Scan for the cell matching the given text and deliver its (x, y) coordinate at center. 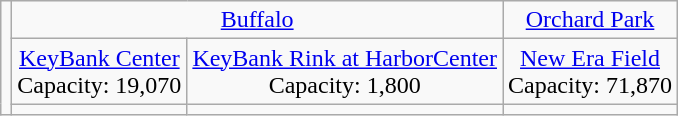
Orchard Park (590, 20)
KeyBank Rink at HarborCenterCapacity: 1,800 (345, 72)
Buffalo (258, 20)
KeyBank CenterCapacity: 19,070 (100, 72)
New Era FieldCapacity: 71,870 (590, 72)
